Detect which cell encompasses the target text, then output its [X, Y] center coordinate. 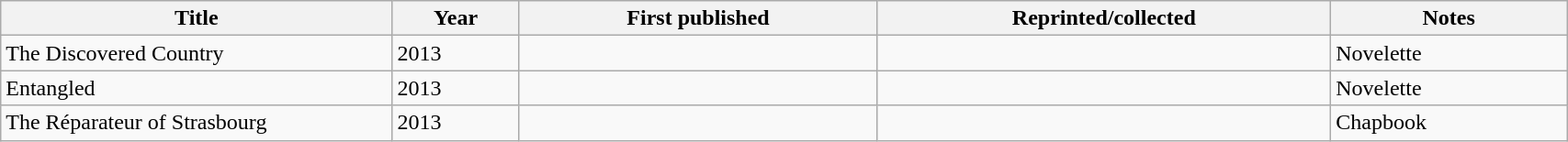
Title [197, 18]
Year [456, 18]
The Réparateur of Strasbourg [197, 123]
Entangled [197, 88]
Notes [1450, 18]
First published [698, 18]
Chapbook [1450, 123]
The Discovered Country [197, 53]
Reprinted/collected [1104, 18]
